Scan for the cell matching the given text and deliver its [x, y] coordinate at center. 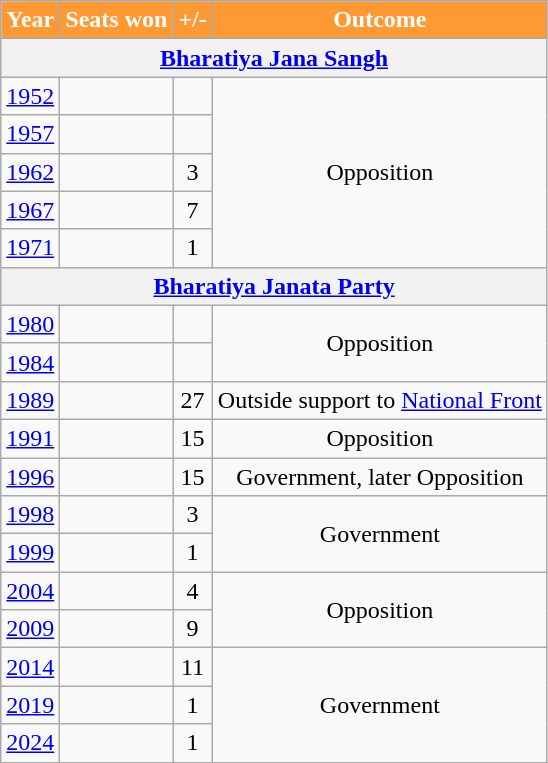
1998 [30, 515]
11 [192, 667]
1999 [30, 553]
1971 [30, 248]
2024 [30, 743]
Outside support to National Front [380, 400]
1952 [30, 96]
1996 [30, 477]
+/- [192, 20]
Government, later Opposition [380, 477]
Bharatiya Janata Party [274, 286]
7 [192, 210]
2004 [30, 591]
1989 [30, 400]
4 [192, 591]
27 [192, 400]
1984 [30, 362]
2014 [30, 667]
1967 [30, 210]
1962 [30, 172]
Seats won [116, 20]
Year [30, 20]
Outcome [380, 20]
2019 [30, 705]
1991 [30, 438]
1957 [30, 134]
9 [192, 629]
1980 [30, 324]
Bharatiya Jana Sangh [274, 58]
2009 [30, 629]
